Return the [x, y] coordinate for the center point of the cell that contains the specified text.  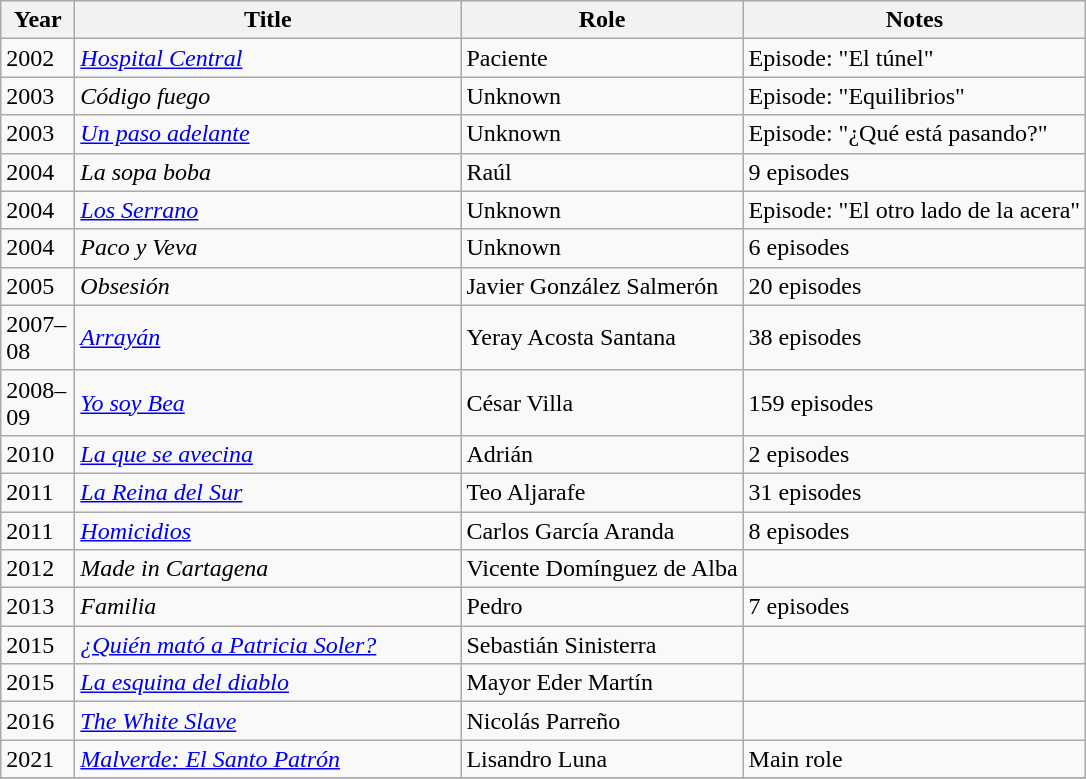
Year [38, 20]
2021 [38, 759]
Adrián [602, 454]
Sebastián Sinisterra [602, 645]
Episode: "¿Qué está pasando?" [914, 134]
Raúl [602, 172]
2013 [38, 607]
Carlos García Aranda [602, 531]
Episode: "El otro lado de la acera" [914, 210]
2007–08 [38, 338]
9 episodes [914, 172]
159 episodes [914, 402]
Role [602, 20]
20 episodes [914, 286]
La que se avecina [268, 454]
2005 [38, 286]
César Villa [602, 402]
¿Quién mató a Patricia Soler? [268, 645]
Familia [268, 607]
7 episodes [914, 607]
Notes [914, 20]
38 episodes [914, 338]
Hospital Central [268, 58]
31 episodes [914, 492]
Pedro [602, 607]
Episode: "Equilibrios" [914, 96]
2012 [38, 569]
Mayor Eder Martín [602, 683]
Vicente Domínguez de Alba [602, 569]
Javier González Salmerón [602, 286]
La esquina del diablo [268, 683]
Código fuego [268, 96]
Paciente [602, 58]
Homicidios [268, 531]
Paco y Veva [268, 248]
2016 [38, 721]
Obsesión [268, 286]
Los Serrano [268, 210]
2 episodes [914, 454]
Teo Aljarafe [602, 492]
Yeray Acosta Santana [602, 338]
Episode: "El túnel" [914, 58]
Main role [914, 759]
6 episodes [914, 248]
Made in Cartagena [268, 569]
Arrayán [268, 338]
La sopa boba [268, 172]
Malverde: El Santo Patrón [268, 759]
La Reina del Sur [268, 492]
2008–09 [38, 402]
Un paso adelante [268, 134]
Lisandro Luna [602, 759]
Yo soy Bea [268, 402]
2002 [38, 58]
Nicolás Parreño [602, 721]
Title [268, 20]
The White Slave [268, 721]
2010 [38, 454]
8 episodes [914, 531]
